Extract the [x, y] coordinate from the center of the cell holding the provided text.  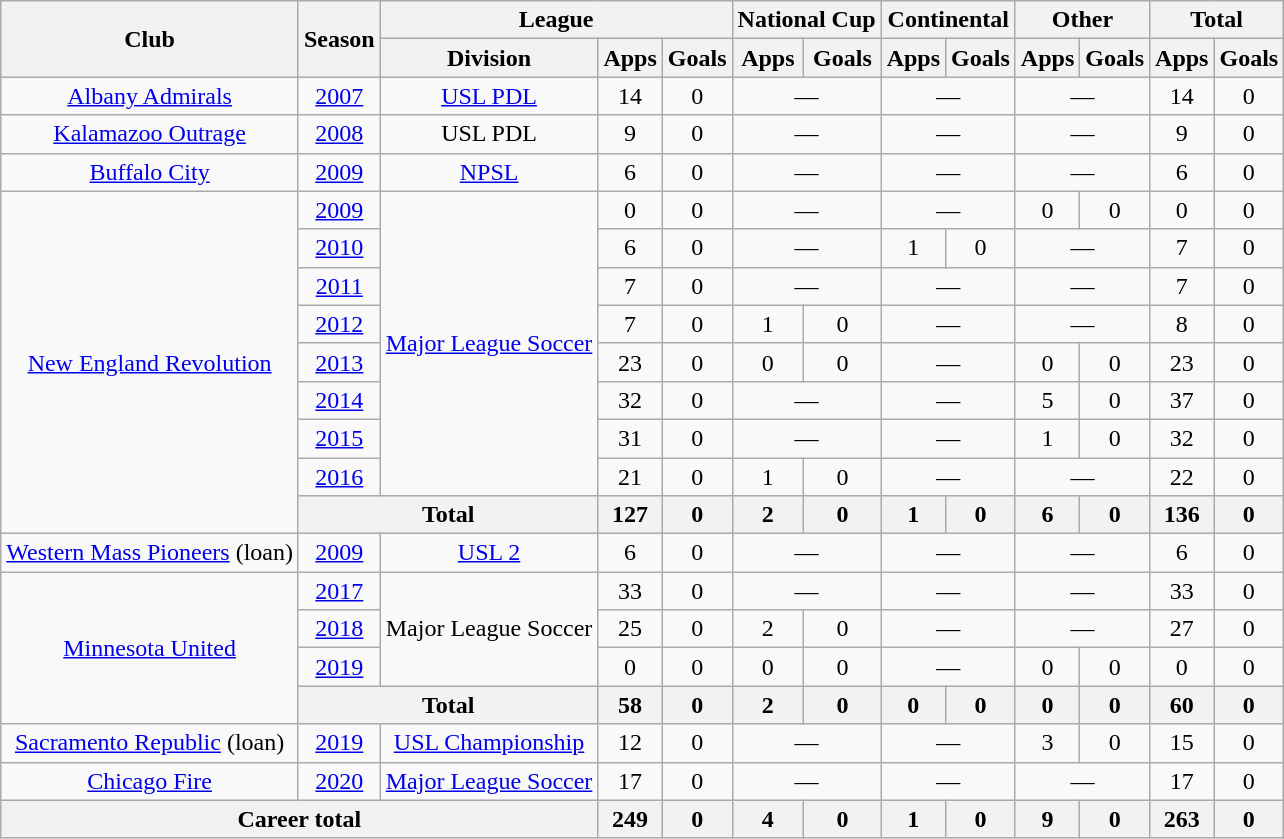
2016 [339, 477]
USL 2 [489, 553]
127 [630, 515]
15 [1182, 743]
2017 [339, 591]
Sacramento Republic (loan) [150, 743]
2010 [339, 248]
21 [630, 477]
2018 [339, 629]
Career total [300, 819]
27 [1182, 629]
3 [1047, 743]
Albany Admirals [150, 96]
4 [768, 819]
Division [489, 58]
Buffalo City [150, 172]
12 [630, 743]
National Cup [806, 20]
USL Championship [489, 743]
22 [1182, 477]
263 [1182, 819]
NPSL [489, 172]
2007 [339, 96]
249 [630, 819]
2011 [339, 286]
Western Mass Pioneers (loan) [150, 553]
5 [1047, 400]
Continental [948, 20]
Minnesota United [150, 648]
60 [1182, 705]
2014 [339, 400]
2013 [339, 362]
Other [1082, 20]
25 [630, 629]
2020 [339, 781]
Season [339, 39]
League [556, 20]
New England Revolution [150, 362]
2012 [339, 324]
2015 [339, 438]
136 [1182, 515]
Chicago Fire [150, 781]
37 [1182, 400]
58 [630, 705]
Club [150, 39]
2008 [339, 134]
31 [630, 438]
8 [1182, 324]
Kalamazoo Outrage [150, 134]
